From the cell containing the given text, extract its center point as (x, y) coordinate. 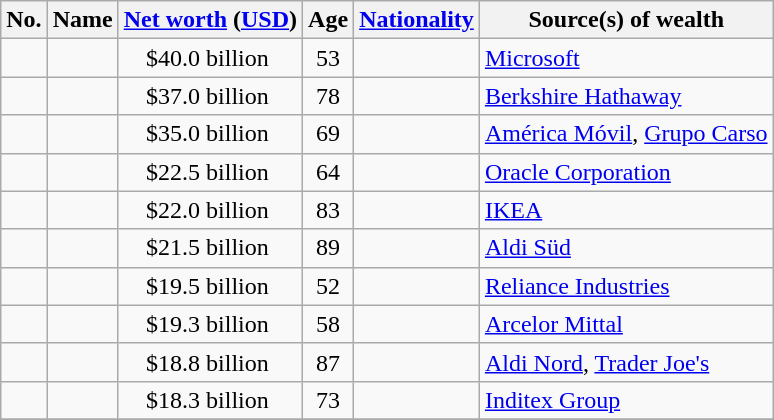
$37.0 billion (210, 96)
$19.5 billion (210, 286)
Microsoft (626, 58)
53 (328, 58)
Inditex Group (626, 400)
58 (328, 324)
$22.0 billion (210, 210)
87 (328, 362)
Net worth (USD) (210, 20)
Name (82, 20)
69 (328, 134)
Arcelor Mittal (626, 324)
52 (328, 286)
$22.5 billion (210, 172)
IKEA (626, 210)
Berkshire Hathaway (626, 96)
$40.0 billion (210, 58)
83 (328, 210)
64 (328, 172)
No. (24, 20)
Age (328, 20)
$19.3 billion (210, 324)
Source(s) of wealth (626, 20)
$18.3 billion (210, 400)
$35.0 billion (210, 134)
73 (328, 400)
Aldi Nord, Trader Joe's (626, 362)
89 (328, 248)
Reliance Industries (626, 286)
América Móvil, Grupo Carso (626, 134)
Oracle Corporation (626, 172)
Aldi Süd (626, 248)
$18.8 billion (210, 362)
Nationality (417, 20)
$21.5 billion (210, 248)
78 (328, 96)
